Provide the (X, Y) coordinate of the cell's center where the given text is located.  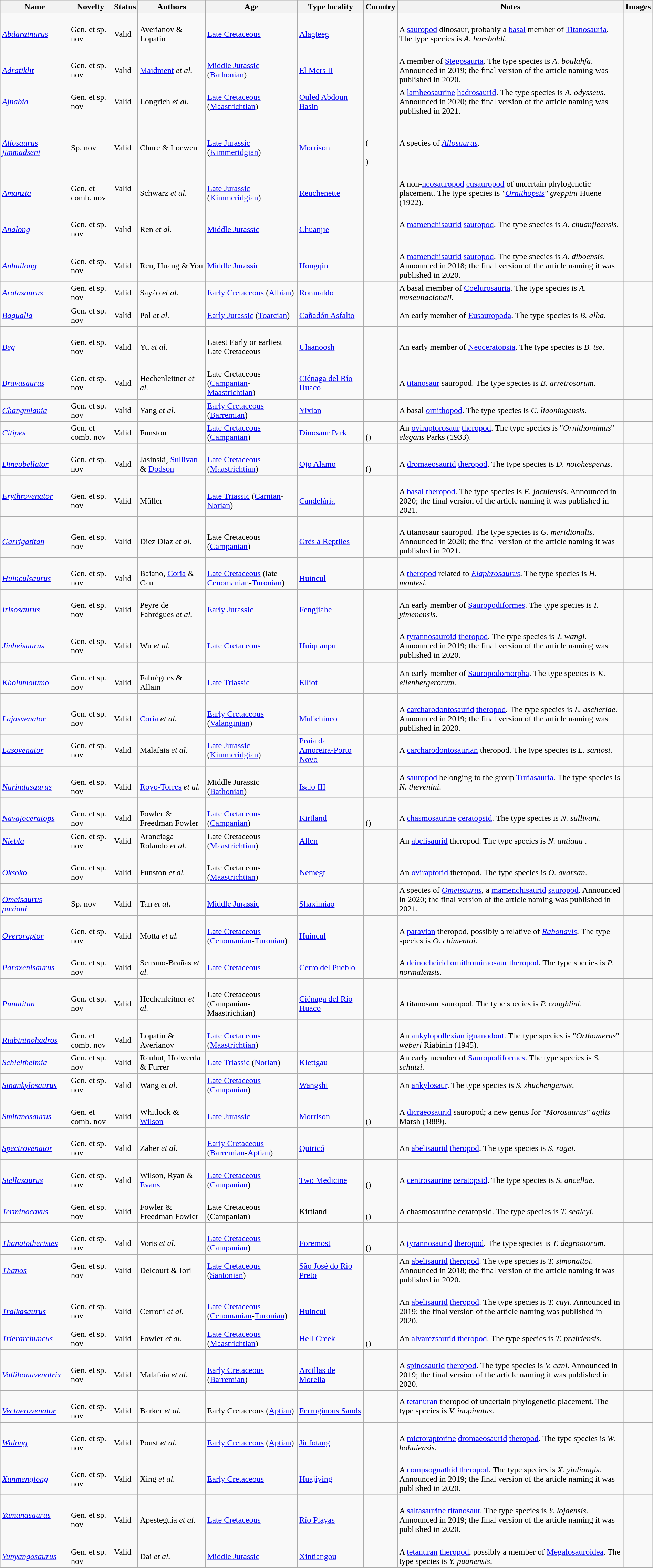
Type locality (331, 7)
Yixian (331, 410)
An oviraptorid theropod. The type species is O. avarsan. (510, 868)
A tyrannosauroid theropod. The type species is J. wangi. Announced in 2019; the final version of the article naming was published in 2020. (510, 642)
Adratiklit (35, 65)
Reuchenette (331, 189)
Poust et al. (172, 1438)
A spinosaurid theropod. The type species is V. cani. Announced in 2019; the final version of the article naming it was published in 2020. (510, 1370)
Age (251, 7)
Candelária (331, 496)
A dicraeosaurid sauropod; a new genus for "Morosaurus" agilis Marsh (1889). (510, 1112)
Schleitheimia (35, 1063)
Ojo Alamo (331, 460)
An ankylopollexian iguanodont. The type species is "Orthomerus" weberi Riabinin (1945). (510, 1036)
Díez Díaz et al. (172, 537)
Navajoceratops (35, 814)
A basal ornithopod. The type species is C. liaoningensis. (510, 410)
A basal member of Coelurosauria. The type species is A. museunacionali. (510, 293)
A centrosaurine ceratopsid. The type species is S. ancellae. (510, 1175)
Anhuilong (35, 261)
A dromaeosaurid theropod. The type species is D. notohesperus. (510, 460)
Lopatin & Averianov (172, 1036)
São José do Rio Preto (331, 1270)
Beg (35, 342)
Early Jurassic (Toarcian) (251, 315)
A chasmosaurine ceratopsid. The type species is T. sealeyi. (510, 1207)
Serrano-Brañas et al. (172, 963)
A basal theropod. The type species is E. jacuiensis. Announced in 2020; the final version of the article naming it was published in 2021. (510, 496)
Ulaanoosh (331, 342)
Vectaerovenator (35, 1406)
Cerro del Pueblo (331, 963)
Delcourt & Iori (172, 1270)
A theropod related to Elaphrosaurus. The type species is H. montesi. (510, 573)
Xing et al. (172, 1474)
Praia da Amoreira-Porto Novo (331, 750)
Baiano, Coria & Cau (172, 573)
Bravasaurus (35, 379)
Isalo III (331, 782)
Pol et al. (172, 315)
Name (35, 7)
Novelty (90, 7)
A titanosaur sauropod. The type species is G. meridionalis. Announced in 2020; the final version of the article naming it was published in 2021. (510, 537)
A member of Stegosauria. The type species is A. boulahfa. Announced in 2019; the final version of the article naming was published in 2020. (510, 65)
Dinosaur Park (331, 433)
Jasinski, Sullivan & Dodson (172, 460)
Wilson, Ryan & Evans (172, 1175)
Hongqin (331, 261)
Wangshi (331, 1085)
Fabrègues & Allain (172, 678)
Amanzia (35, 189)
An early member of Eusauropoda. The type species is B. alba. (510, 315)
A tyrannosaurid theropod. The type species is T. degrootorum. (510, 1239)
Funston et al. (172, 868)
Cañadón Asfalto (331, 315)
Narindasaurus (35, 782)
Yunyangosaurus (35, 1552)
Garrigatitan (35, 537)
Romualdo (331, 293)
Whitlock & Wilson (172, 1112)
Late Cretaceous (late Cenomanian-Turonian) (251, 573)
Lajasvenator (35, 714)
Latest Early or earliest Late Cretaceous (251, 342)
Irisosaurus (35, 605)
Hell Creek (331, 1338)
Wulong (35, 1438)
Barker et al. (172, 1406)
Late Triassic (251, 678)
An early member of Sauropodomorpha. The type species is K. ellenbergerorum. (510, 678)
Images (638, 7)
Analong (35, 225)
Early Cretaceous (Valanginian) (251, 714)
Citipes (35, 433)
Niebla (35, 840)
Paraxenisaurus (35, 963)
Foremost (331, 1239)
Ren, Huang & You (172, 261)
Zaher et al. (172, 1144)
Fowler et al. (172, 1338)
Río Playas (331, 1516)
An abelisaurid theropod. The type species is N. antiqua . (510, 840)
Huiquanpu (331, 642)
A mamenchisaurid sauropod. The type species is A. diboensis. Announced in 2018; the final version of the article naming it was published in 2020. (510, 261)
Grès à Reptiles (331, 537)
An abelisaurid theropod. The type species is S. ragei. (510, 1144)
Jiufotang (331, 1438)
Wang et al. (172, 1085)
A compsognathid theropod. The type species is X. yinliangis. Announced in 2019; the final version of the article naming it was published in 2020. (510, 1474)
Ren et al. (172, 225)
Klettgau (331, 1063)
Omeisaurus puxiani (35, 899)
A microraptorine dromaeosaurid theropod. The type species is W. bohaiensis. (510, 1438)
A species of Allosaurus. (510, 143)
Peyre de Fabrègues et al. (172, 605)
Vallibonavenatrix (35, 1370)
A carcharodontosaurian theropod. The type species is L. santosi. (510, 750)
Jinbeisaurus (35, 642)
Ajnabia (35, 102)
Aratasaurus (35, 293)
Yang et al. (172, 410)
Tralkasaurus (35, 1306)
Alagteeg (331, 29)
A deinocheirid ornithomimosaur theropod. The type species is P. normalensis. (510, 963)
Apesteguía et al. (172, 1516)
Cerroni et al. (172, 1306)
An early member of Sauropodiformes. The type species is I. yimenensis. (510, 605)
Oksoko (35, 868)
Xintiangou (331, 1552)
Allosaurus jimmadseni (35, 143)
A chasmosaurine ceratopsid. The type species is N. sullivani. (510, 814)
Notes (510, 7)
Huajiying (331, 1474)
Sayão et al. (172, 293)
Sinankylosaurus (35, 1085)
Status (125, 7)
Xunmenglong (35, 1474)
Abdarainurus (35, 29)
Late Triassic (Norian) (251, 1063)
Overoraptor (35, 931)
Huinculsaurus (35, 573)
Allen (331, 840)
Late Cretaceous (Santonian) (251, 1270)
Riabininohadros (35, 1036)
Nemegt (331, 868)
Ferruginous Sands (331, 1406)
Mulichinco (331, 714)
Shaximiao (331, 899)
Motta et al. (172, 931)
Early Cretaceous (Albian) (251, 293)
Rauhut, Holwerda & Furrer (172, 1063)
Schwarz et al. (172, 189)
Lusovenator (35, 750)
Thanos (35, 1270)
A lambeosaurine hadrosaurid. The type species is A. odysseus. Announced in 2020; the final version of the article naming was published in 2021. (510, 102)
Aranciaga Rolando et al. (172, 840)
An early member of Sauropodiformes. The type species is S. schutzi. (510, 1063)
Maidment et al. (172, 65)
A mamenchisaurid sauropod. The type species is A. chuanjieensis. (510, 225)
Chuanjie (331, 225)
Tan et al. (172, 899)
A non-neosauropod eusauropod of uncertain phylogenetic placement. The type species is "Ornithopsis" greppini Huene (1922). (510, 189)
A titanosaur sauropod. The type species is B. arreirosorum. (510, 379)
El Mers II (331, 65)
A species of Omeisaurus, a mamenchisaurid sauropod. Announced in 2020; the final version of the article naming was published in 2021. (510, 899)
Smitanosaurus (35, 1112)
Country (381, 7)
A sauropod dinosaur, probably a basal member of Titanosauria. The type species is A. barsboldi. (510, 29)
Chure & Loewen (172, 143)
An early member of Neoceratopsia. The type species is B. tse. (510, 342)
Erythrovenator (35, 496)
Kholumolumo (35, 678)
Averianov & Lopatin (172, 29)
Changmiania (35, 410)
Quiricó (331, 1144)
Spectrovenator (35, 1144)
Fengjiahe (331, 605)
Early Jurassic (251, 605)
An abelisaurid theropod. The type species is T. cuyi. Announced in 2019; the final version of the article naming was published in 2020. (510, 1306)
Authors (172, 7)
Late Triassic (Carnian-Norian) (251, 496)
An abelisaurid theropod. The type species is T. simonattoi. Announced in 2018; the final version of the article naming it was published in 2020. (510, 1270)
Coria et al. (172, 714)
Two Medicine (331, 1175)
Yu et al. (172, 342)
Ouled Abdoun Basin (331, 102)
A paravian theropod, possibly a relative of Rahonavis. The type species is O. chimentoi. (510, 931)
An alvarezsaurid theropod. The type species is T. prairiensis. (510, 1338)
A sauropod belonging to the group Turiasauria. The type species is N. thevenini. (510, 782)
Funston (172, 433)
A saltasaurine titanosaur. The type species is Y. lojaensis. Announced in 2019; the final version of the article naming it was published in 2020. (510, 1516)
Royo-Torres et al. (172, 782)
Arcillas de Morella (331, 1370)
Wu et al. (172, 642)
A titanosaur sauropod. The type species is P. coughlini. (510, 999)
Early Cretaceous (251, 1474)
A carcharodontosaurid theropod. The type species is L. ascheriae. Announced in 2019; the final version of the article naming was published in 2020. (510, 714)
A tetanuran theropod of uncertain phylogenetic placement. The type species is V. inopinatus. (510, 1406)
Trierarchuncus (35, 1338)
Bagualia (35, 315)
An oviraptorosaur theropod. The type species is "Ornithomimus" elegans Parks (1933). (510, 433)
Voris et al. (172, 1239)
Terminocavus (35, 1207)
Dineobellator (35, 460)
A tetanuran theropod, possibly a member of Megalosauroidea. The type species is Y. puanensis. (510, 1552)
Elliot (331, 678)
Punatitan (35, 999)
Thanatotheristes (35, 1239)
Early Cretaceous (Barremian-Aptian) (251, 1144)
Late Jurassic (251, 1112)
An ankylosaur. The type species is S. zhuchengensis. (510, 1085)
Yamanasaurus (35, 1516)
Longrich et al. (172, 102)
Müller (172, 496)
Stellasaurus (35, 1175)
Dai et al. (172, 1552)
